Locate the cell with the specified text and output its [x, y] center coordinate. 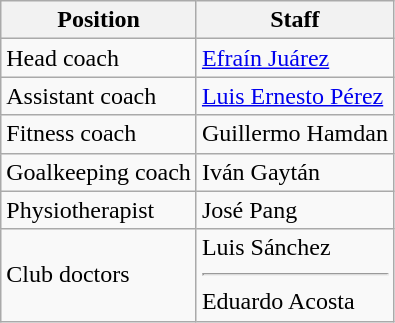
Physiotherapist [99, 210]
Luis Sánchez Eduardo Acosta [294, 275]
Assistant coach [99, 96]
Guillermo Hamdan [294, 134]
José Pang [294, 210]
Position [99, 20]
Head coach [99, 58]
Luis Ernesto Pérez [294, 96]
Club doctors [99, 275]
Staff [294, 20]
Fitness coach [99, 134]
Efraín Juárez [294, 58]
Iván Gaytán [294, 172]
Goalkeeping coach [99, 172]
